Return (x, y) of the center of cell containing provided text 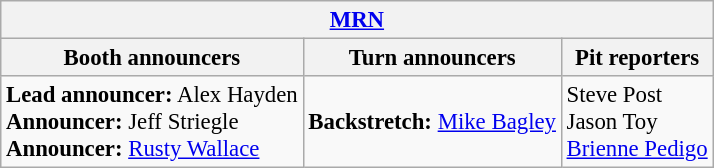
MRN (357, 20)
Steve PostJason ToyBrienne Pedigo (637, 122)
Turn announcers (432, 58)
Lead announcer: Alex HaydenAnnouncer: Jeff StriegleAnnouncer: Rusty Wallace (152, 122)
Booth announcers (152, 58)
Backstretch: Mike Bagley (432, 122)
Pit reporters (637, 58)
